Detect which cell encompasses the target text, then output its (x, y) center coordinate. 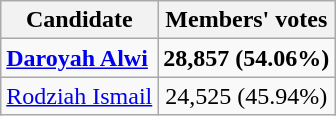
Daroyah Alwi (80, 58)
Rodziah Ismail (80, 96)
Candidate (80, 20)
Members' votes (246, 20)
28,857 (54.06%) (246, 58)
24,525 (45.94%) (246, 96)
